Scan for the cell matching the given text and deliver its (X, Y) coordinate at center. 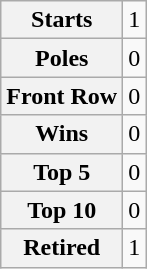
Starts (62, 20)
Front Row (62, 96)
Poles (62, 58)
Wins (62, 134)
Retired (62, 248)
Top 10 (62, 210)
Top 5 (62, 172)
